For the text-containing cell, return its midpoint in (x, y) coordinate format. 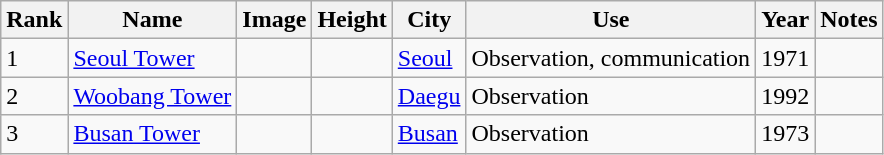
Observation, communication (611, 58)
1 (34, 58)
Busan (429, 134)
City (429, 20)
Woobang Tower (152, 96)
2 (34, 96)
Notes (849, 20)
Busan Tower (152, 134)
Rank (34, 20)
1971 (786, 58)
3 (34, 134)
Image (274, 20)
Use (611, 20)
Seoul Tower (152, 58)
1973 (786, 134)
Name (152, 20)
Seoul (429, 58)
Year (786, 20)
Daegu (429, 96)
1992 (786, 96)
Height (352, 20)
